Identify which cell holds the provided text, then report its [x, y] central coordinate. 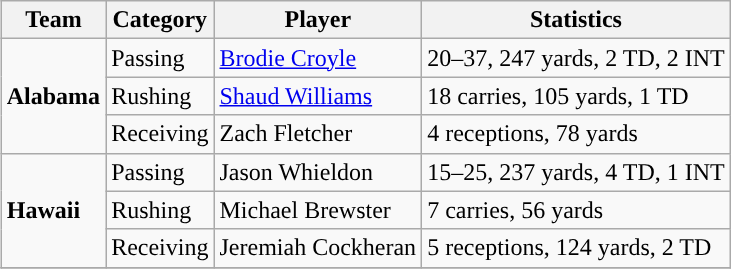
Alabama [53, 96]
4 receptions, 78 yards [576, 134]
15–25, 237 yards, 4 TD, 1 INT [576, 172]
Jason Whieldon [318, 172]
Zach Fletcher [318, 134]
20–37, 247 yards, 2 TD, 2 INT [576, 58]
Shaud Williams [318, 96]
Hawaii [53, 210]
18 carries, 105 yards, 1 TD [576, 96]
5 receptions, 124 yards, 2 TD [576, 248]
Category [160, 20]
Team [53, 20]
7 carries, 56 yards [576, 210]
Michael Brewster [318, 210]
Jeremiah Cockheran [318, 248]
Statistics [576, 20]
Player [318, 20]
Brodie Croyle [318, 58]
